Return (x, y) of the center of cell containing provided text 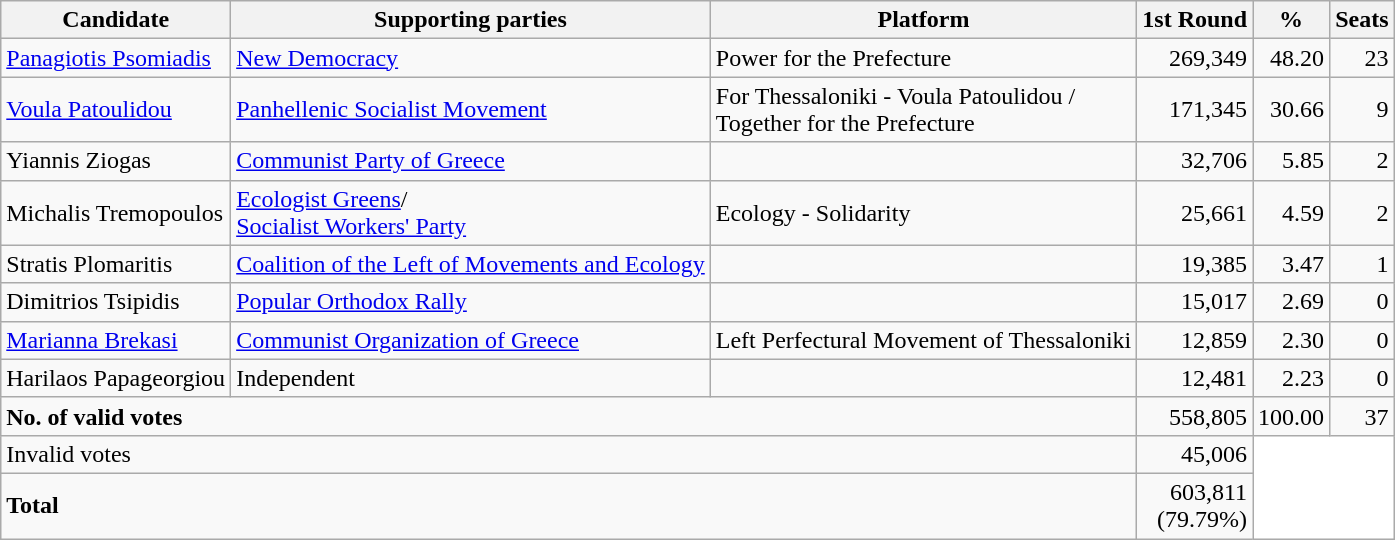
Voula Patoulidou (116, 110)
Michalis Tremopoulos (116, 212)
Power for the Prefecture (923, 58)
12,481 (1195, 378)
Dimitrios Tsipidis (116, 302)
30.66 (1292, 110)
Candidate (116, 20)
No. of valid votes (569, 416)
1 (1362, 264)
Platform (923, 20)
Communist Party of Greece (471, 161)
37 (1362, 416)
2.23 (1292, 378)
Marianna Brekasi (116, 340)
171,345 (1195, 110)
Panagiotis Psomiadis (116, 58)
4.59 (1292, 212)
15,017 (1195, 302)
558,805 (1195, 416)
2.69 (1292, 302)
Coalition of the Left of Movements and Ecology (471, 264)
2.30 (1292, 340)
Popular Orthodox Rally (471, 302)
Yiannis Ziogas (116, 161)
Supporting parties (471, 20)
32,706 (1195, 161)
Independent (471, 378)
Harilaos Papageorgiou (116, 378)
1st Round (1195, 20)
New Democracy (471, 58)
48.20 (1292, 58)
Panhellenic Socialist Movement (471, 110)
% (1292, 20)
9 (1362, 110)
23 (1362, 58)
Stratis Plomaritis (116, 264)
25,661 (1195, 212)
12,859 (1195, 340)
269,349 (1195, 58)
Left Perfectural Movement of Thessaloniki (923, 340)
Seats (1362, 20)
5.85 (1292, 161)
Ecologist Greens/Socialist Workers' Party (471, 212)
3.47 (1292, 264)
For Thessaloniki - Voula Patoulidou / Together for the Prefecture (923, 110)
100.00 (1292, 416)
Ecology - Solidarity (923, 212)
Total (569, 506)
Communist Organization of Greece (471, 340)
Invalid votes (569, 454)
45,006 (1195, 454)
19,385 (1195, 264)
603,811(79.79%) (1195, 506)
